Output the (X, Y) coordinate of the center of the cell containing the given text.  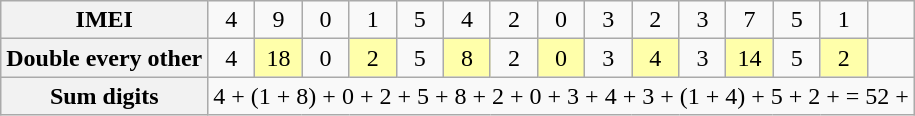
9 (278, 20)
IMEI (104, 20)
8 (466, 58)
18 (278, 58)
4 + (1 + 8) + 0 + 2 + 5 + 8 + 2 + 0 + 3 + 4 + 3 + (1 + 4) + 5 + 2 + = 52 + (562, 96)
14 (750, 58)
7 (750, 20)
Double every other (104, 58)
Sum digits (104, 96)
